Capture the cell that displays the provided text and extract its [x, y] central coordinate. 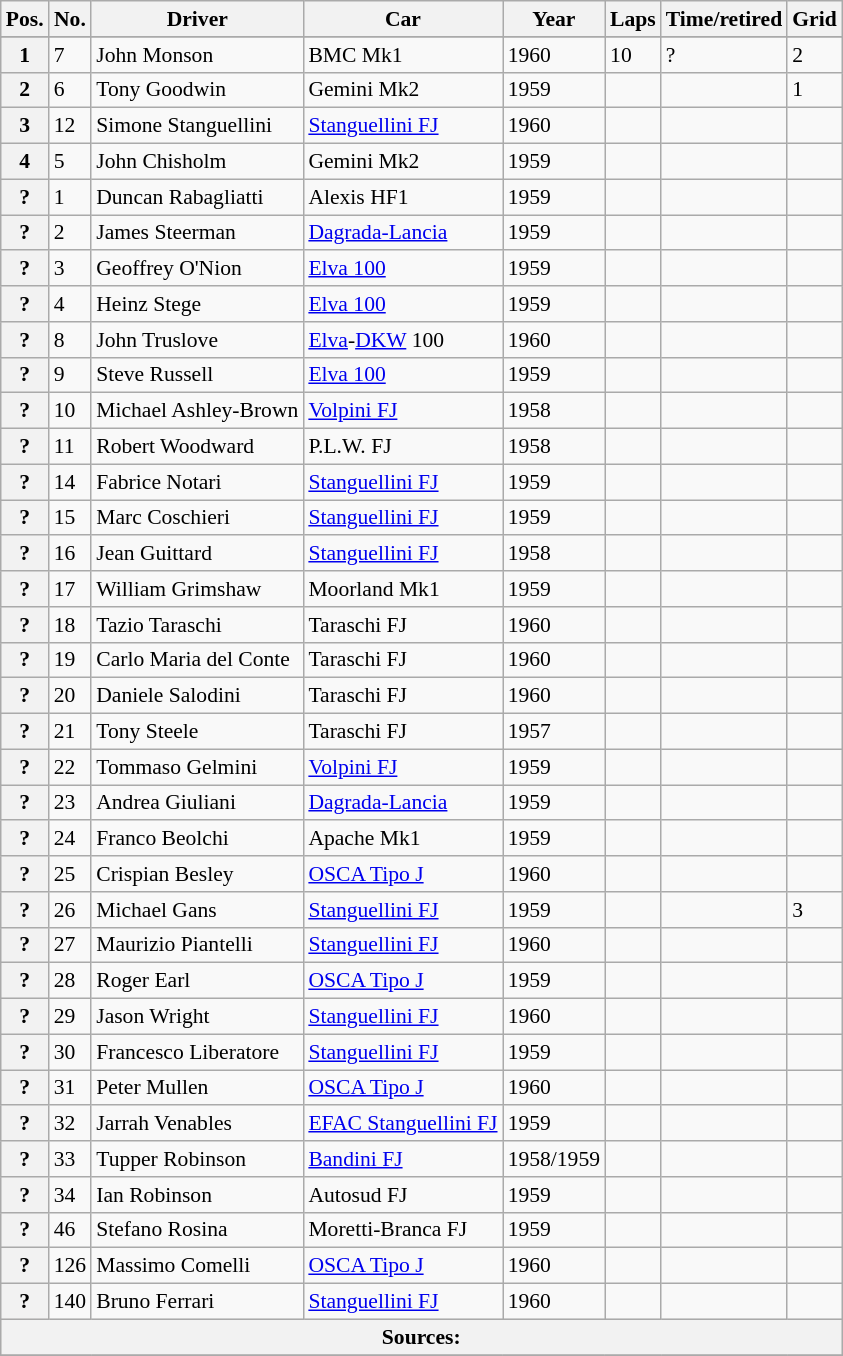
Autosud FJ [402, 1195]
8 [70, 340]
12 [70, 126]
Michael Gans [197, 910]
Jean Guittard [197, 554]
Francesco Liberatore [197, 1052]
Apache Mk1 [402, 839]
Moretti-Branca FJ [402, 1230]
Bandini FJ [402, 1159]
Jason Wright [197, 1017]
Simone Stanguellini [197, 126]
15 [70, 518]
7 [70, 55]
Massimo Comelli [197, 1266]
John Truslove [197, 340]
Pos. [25, 19]
32 [70, 1124]
9 [70, 375]
6 [70, 90]
Andrea Giuliani [197, 803]
Car [402, 19]
Steve Russell [197, 375]
18 [70, 625]
Carlo Maria del Conte [197, 660]
Year [554, 19]
Michael Ashley-Brown [197, 411]
21 [70, 732]
Grid [814, 19]
BMC Mk1 [402, 55]
5 [70, 162]
Marc Coschieri [197, 518]
46 [70, 1230]
19 [70, 660]
Driver [197, 19]
Tazio Taraschi [197, 625]
1958/1959 [554, 1159]
James Steerman [197, 233]
John Chisholm [197, 162]
Elva-DKW 100 [402, 340]
24 [70, 839]
Sources: [422, 1337]
Ian Robinson [197, 1195]
Tony Goodwin [197, 90]
23 [70, 803]
Tommaso Gelmini [197, 767]
20 [70, 696]
Alexis HF1 [402, 197]
Peter Mullen [197, 1088]
Crispian Besley [197, 874]
22 [70, 767]
Heinz Stege [197, 304]
30 [70, 1052]
28 [70, 981]
No. [70, 19]
25 [70, 874]
14 [70, 482]
140 [70, 1302]
Duncan Rabagliatti [197, 197]
27 [70, 945]
John Monson [197, 55]
Time/retired [724, 19]
Daniele Salodini [197, 696]
Laps [633, 19]
17 [70, 589]
Jarrah Venables [197, 1124]
Stefano Rosina [197, 1230]
Moorland Mk1 [402, 589]
Tupper Robinson [197, 1159]
Geoffrey O'Nion [197, 269]
1957 [554, 732]
Tony Steele [197, 732]
Franco Beolchi [197, 839]
126 [70, 1266]
31 [70, 1088]
P.L.W. FJ [402, 447]
16 [70, 554]
33 [70, 1159]
EFAC Stanguellini FJ [402, 1124]
Maurizio Piantelli [197, 945]
William Grimshaw [197, 589]
Robert Woodward [197, 447]
29 [70, 1017]
26 [70, 910]
Bruno Ferrari [197, 1302]
11 [70, 447]
34 [70, 1195]
Fabrice Notari [197, 482]
Roger Earl [197, 981]
